Detect which cell encompasses the target text, then output its [X, Y] center coordinate. 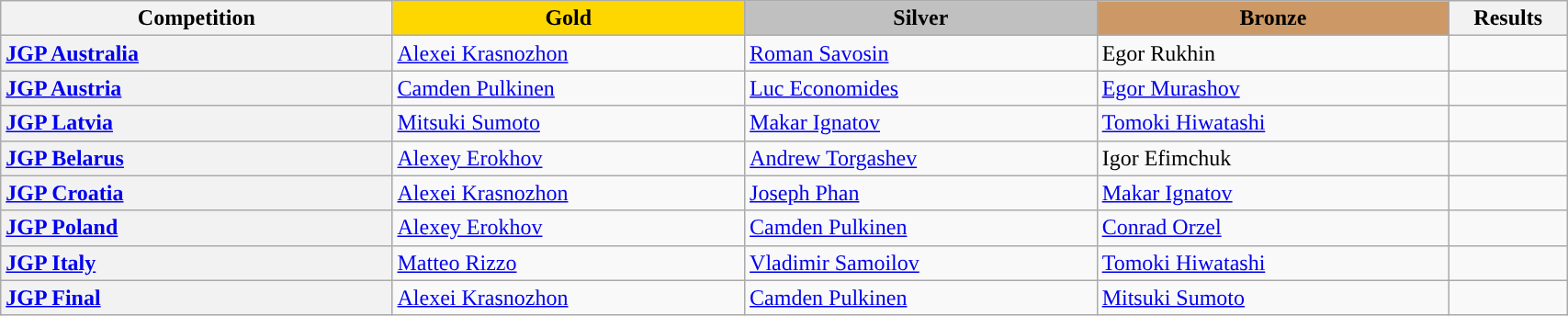
JGP Croatia [197, 193]
Andrew Torgashev [921, 158]
JGP Belarus [197, 158]
Conrad Orzel [1273, 228]
JGP Final [197, 298]
Results [1508, 18]
JGP Italy [197, 263]
JGP Latvia [197, 123]
Gold [569, 18]
Igor Efimchuk [1273, 158]
Luc Economides [921, 88]
Joseph Phan [921, 193]
JGP Austria [197, 88]
Vladimir Samoilov [921, 263]
Egor Murashov [1273, 88]
Bronze [1273, 18]
Roman Savosin [921, 53]
JGP Poland [197, 228]
Competition [197, 18]
Egor Rukhin [1273, 53]
Silver [921, 18]
Matteo Rizzo [569, 263]
JGP Australia [197, 53]
